Return [x, y] of the center of cell containing provided text 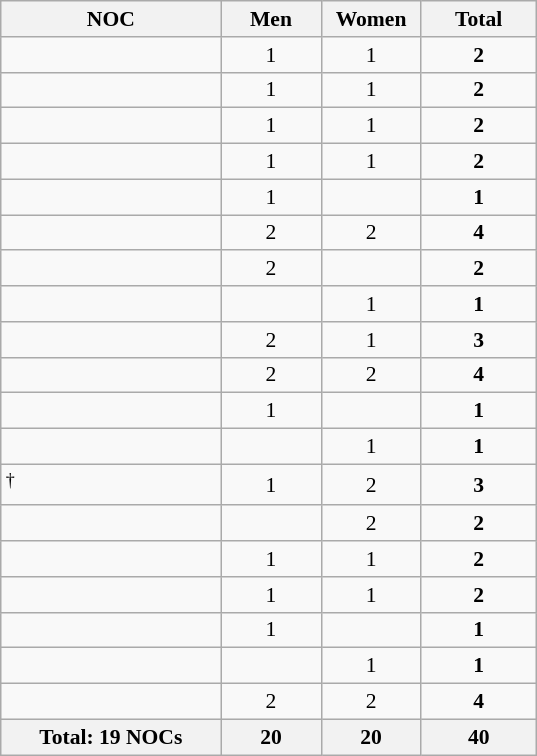
NOC [111, 19]
Total: 19 NOCs [111, 737]
40 [478, 737]
† [111, 484]
Women [371, 19]
Men [271, 19]
Total [478, 19]
